Search for the cell housing the specified text and yield its [X, Y] center coordinate. 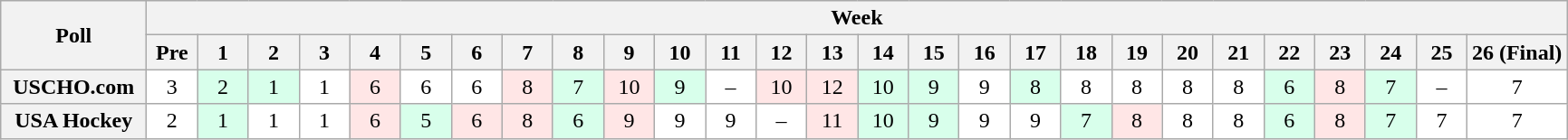
24 [1390, 52]
17 [1035, 52]
18 [1086, 52]
4 [375, 52]
Poll [74, 35]
Pre [172, 52]
Week [857, 18]
15 [934, 52]
14 [883, 52]
16 [985, 52]
USA Hockey [74, 121]
25 [1441, 52]
20 [1188, 52]
USCHO.com [74, 87]
13 [832, 52]
22 [1289, 52]
19 [1137, 52]
23 [1340, 52]
21 [1238, 52]
26 (Final) [1516, 52]
